Detect which cell encompasses the target text, then output its [x, y] center coordinate. 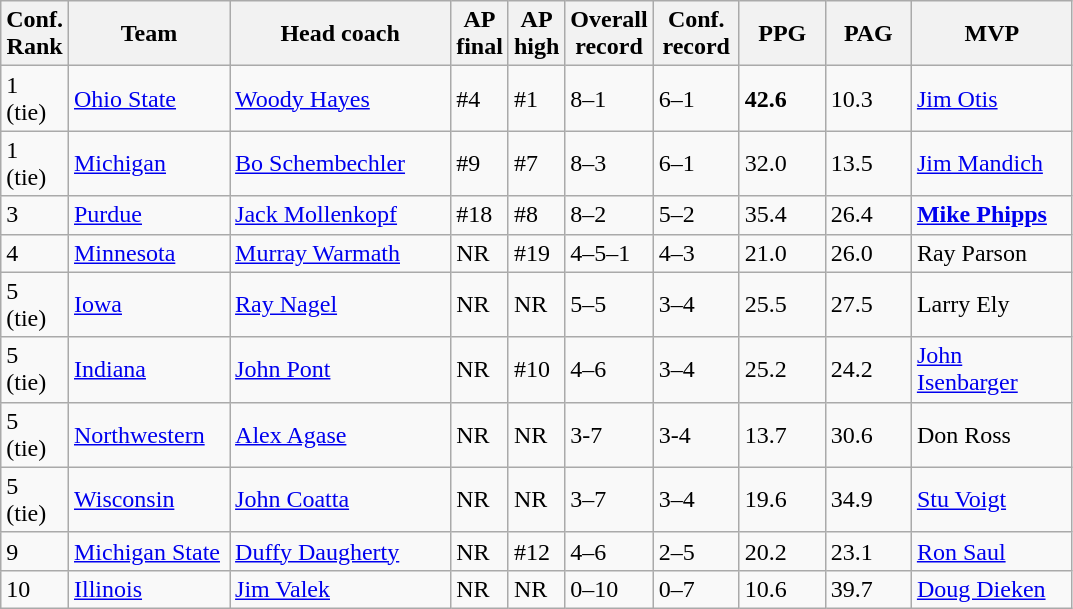
10 [35, 589]
Indiana [148, 370]
8–3 [609, 164]
John Isenbarger [992, 370]
21.0 [782, 253]
0–7 [696, 589]
Illinois [148, 589]
Don Ross [992, 434]
25.2 [782, 370]
32.0 [782, 164]
10.6 [782, 589]
Iowa [148, 304]
Overall record [609, 34]
35.4 [782, 215]
Jim Valek [340, 589]
5–2 [696, 215]
#4 [480, 98]
#19 [536, 253]
39.7 [868, 589]
Woody Hayes [340, 98]
26.0 [868, 253]
Michigan State [148, 551]
Doug Dieken [992, 589]
#18 [480, 215]
23.1 [868, 551]
8–1 [609, 98]
13.7 [782, 434]
#9 [480, 164]
#10 [536, 370]
Purdue [148, 215]
#8 [536, 215]
#12 [536, 551]
3-7 [609, 434]
Wisconsin [148, 500]
PAG [868, 34]
Stu Voigt [992, 500]
Ohio State [148, 98]
John Coatta [340, 500]
Mike Phipps [992, 215]
Bo Schembechler [340, 164]
Jack Mollenkopf [340, 215]
26.4 [868, 215]
27.5 [868, 304]
3-4 [696, 434]
9 [35, 551]
42.6 [782, 98]
34.9 [868, 500]
8–2 [609, 215]
4–3 [696, 253]
25.5 [782, 304]
3 [35, 215]
10.3 [868, 98]
AP final [480, 34]
Murray Warmath [340, 253]
4 [35, 253]
30.6 [868, 434]
Ron Saul [992, 551]
20.2 [782, 551]
Team [148, 34]
Jim Otis [992, 98]
13.5 [868, 164]
2–5 [696, 551]
Duffy Daugherty [340, 551]
Conf. Rank [35, 34]
Minnesota [148, 253]
#1 [536, 98]
MVP [992, 34]
5–5 [609, 304]
Larry Ely [992, 304]
PPG [782, 34]
AP high [536, 34]
Jim Mandich [992, 164]
Michigan [148, 164]
#7 [536, 164]
3–7 [609, 500]
Northwestern [148, 434]
19.6 [782, 500]
Ray Nagel [340, 304]
4–5–1 [609, 253]
0–10 [609, 589]
Head coach [340, 34]
Alex Agase [340, 434]
24.2 [868, 370]
Conf. record [696, 34]
John Pont [340, 370]
Ray Parson [992, 253]
